Output the [x, y] coordinate of the center of the cell containing the given text.  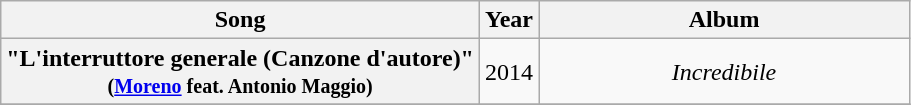
Song [240, 20]
2014 [508, 72]
"L'interruttore generale (Canzone d'autore)"(Moreno feat. Antonio Maggio) [240, 72]
Album [724, 20]
Year [508, 20]
Incredibile [724, 72]
